Return the (X, Y) coordinate for the center point of the cell that contains the specified text.  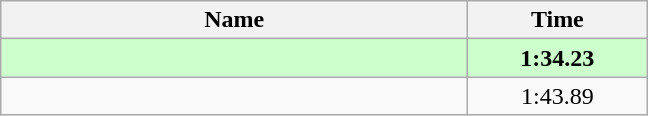
Time (558, 20)
1:43.89 (558, 96)
1:34.23 (558, 58)
Name (234, 20)
